Return the [X, Y] coordinate for the center point of the cell that contains the specified text.  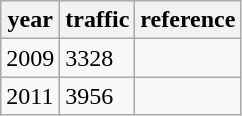
2011 [30, 96]
3956 [98, 96]
traffic [98, 20]
reference [188, 20]
2009 [30, 58]
3328 [98, 58]
year [30, 20]
